Identify which cell holds the provided text, then report its [X, Y] central coordinate. 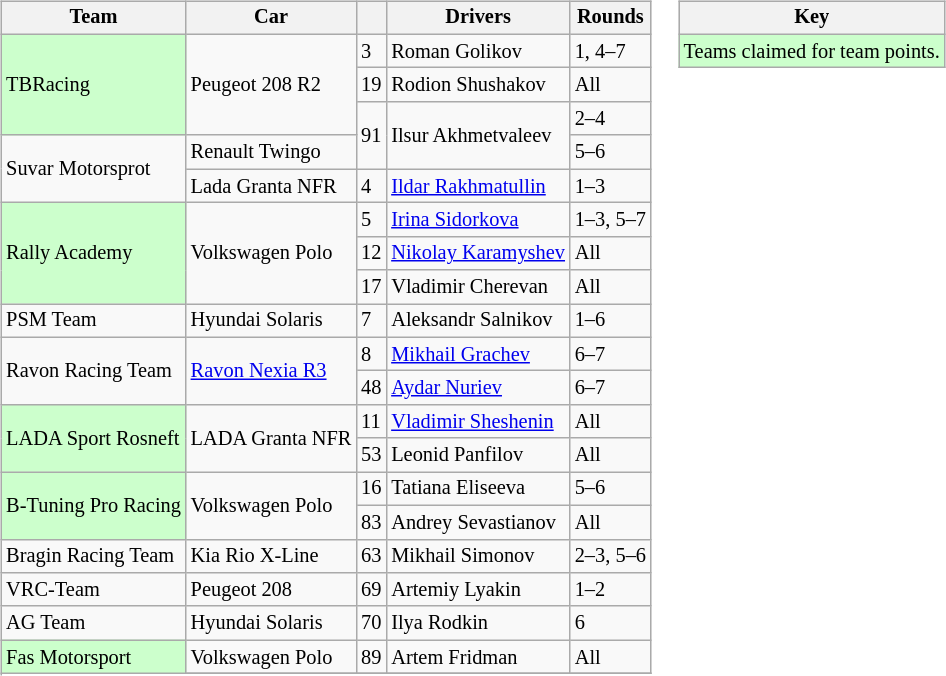
Aydar Nuriev [478, 388]
TBRacing [94, 84]
PSM Team [94, 321]
Renault Twingo [272, 152]
Mikhail Grachev [478, 354]
1–3, 5–7 [610, 220]
Ravon Nexia R3 [272, 370]
7 [371, 321]
Artemiy Lyakin [478, 590]
5 [371, 220]
1–3 [610, 186]
53 [371, 455]
Roman Golikov [478, 51]
Fas Motorsport [94, 657]
AG Team [94, 623]
2–4 [610, 119]
Nikolay Karamyshev [478, 253]
Rounds [610, 18]
Drivers [478, 18]
12 [371, 253]
70 [371, 623]
83 [371, 522]
2–3, 5–6 [610, 556]
89 [371, 657]
Aleksandr Salnikov [478, 321]
Ildar Rakhmatullin [478, 186]
Car [272, 18]
Leonid Panfilov [478, 455]
Tatiana Eliseeva [478, 489]
69 [371, 590]
63 [371, 556]
1–6 [610, 321]
4 [371, 186]
Key [812, 18]
Lada Granta NFR [272, 186]
Teams claimed for team points. [812, 51]
Peugeot 208 [272, 590]
1, 4–7 [610, 51]
6 [610, 623]
Vladimir Cherevan [478, 287]
Andrey Sevastianov [478, 522]
Suvar Motorsprot [94, 168]
11 [371, 422]
1–2 [610, 590]
Team [94, 18]
Artem Fridman [478, 657]
17 [371, 287]
B-Tuning Pro Racing [94, 506]
8 [371, 354]
Ilsur Akhmetvaleev [478, 136]
16 [371, 489]
Kia Rio X-Line [272, 556]
19 [371, 85]
Rally Academy [94, 254]
LADA Granta NFR [272, 438]
91 [371, 136]
Peugeot 208 R2 [272, 84]
Ravon Racing Team [94, 370]
Irina Sidorkova [478, 220]
Vladimir Sheshenin [478, 422]
Ilya Rodkin [478, 623]
Mikhail Simonov [478, 556]
3 [371, 51]
Rodion Shushakov [478, 85]
Bragin Racing Team [94, 556]
LADA Sport Rosneft [94, 438]
VRC-Team [94, 590]
48 [371, 388]
